Scan for the cell matching the given text and deliver its (x, y) coordinate at center. 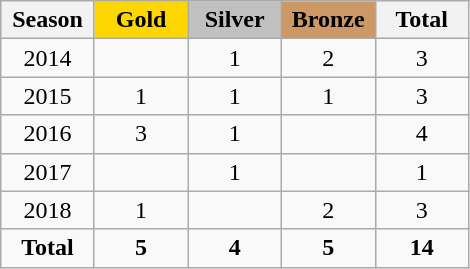
Season (48, 20)
2016 (48, 134)
Silver (235, 20)
Gold (141, 20)
Bronze (328, 20)
2018 (48, 210)
14 (422, 248)
2014 (48, 58)
2017 (48, 172)
2015 (48, 96)
